Find where the given text appears and provide that cell's center as [X, Y] coordinate. 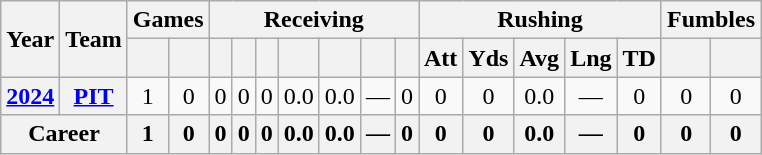
Yds [488, 58]
Avg [540, 58]
Att [440, 58]
Team [94, 39]
PIT [94, 96]
Lng [591, 58]
Rushing [540, 20]
2024 [30, 96]
Games [168, 20]
Year [30, 39]
Receiving [314, 20]
Fumbles [710, 20]
Career [64, 134]
TD [639, 58]
